Pinpoint the cell where the given text exists, returning its [X, Y] midpoint coordinate. 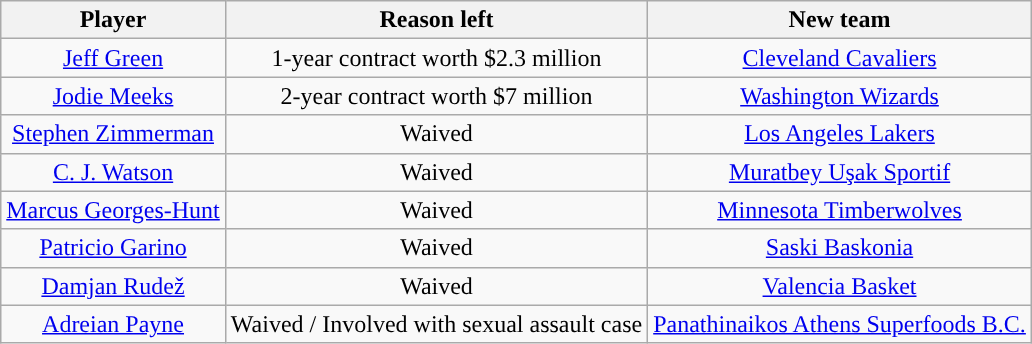
Stephen Zimmerman [114, 134]
New team [840, 20]
1-year contract worth $2.3 million [436, 58]
Player [114, 20]
Los Angeles Lakers [840, 134]
Adreian Payne [114, 324]
Saski Baskonia [840, 248]
Valencia Basket [840, 286]
2-year contract worth $7 million [436, 96]
Panathinaikos Athens Superfoods B.C. [840, 324]
Jodie Meeks [114, 96]
Reason left [436, 20]
Patricio Garino [114, 248]
Cleveland Cavaliers [840, 58]
Washington Wizards [840, 96]
Jeff Green [114, 58]
C. J. Watson [114, 172]
Marcus Georges-Hunt [114, 210]
Muratbey Uşak Sportif [840, 172]
Damjan Rudež [114, 286]
Minnesota Timberwolves [840, 210]
Waived / Involved with sexual assault case [436, 324]
